Find where the given text appears and provide that cell's center as [x, y] coordinate. 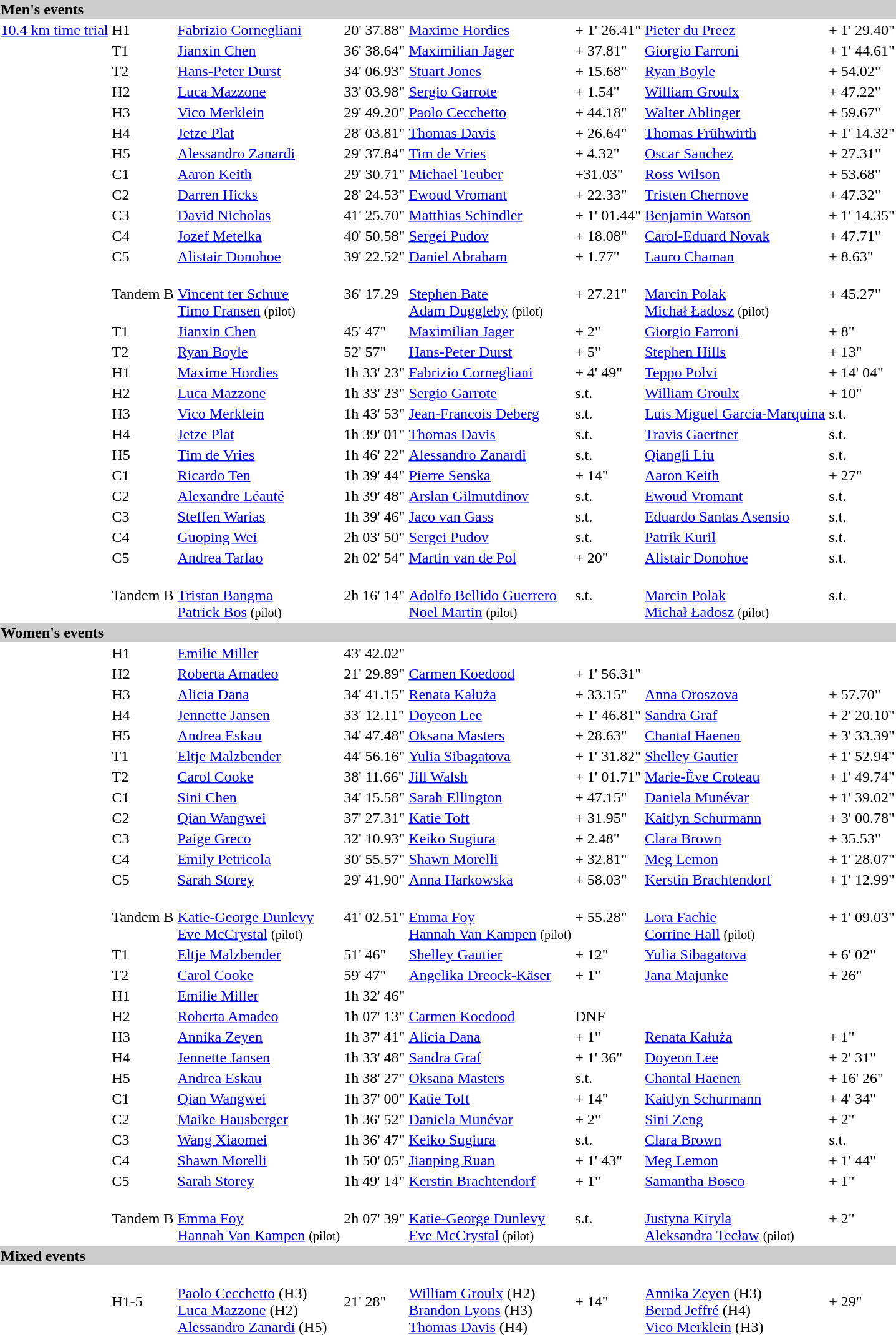
36' 38.64" [374, 51]
+ 31.95" [609, 818]
Ricardo Ten [259, 475]
+ 10" [862, 393]
Teppo Polvi [735, 372]
+ 3' 33.39" [862, 735]
38' 11.66" [374, 777]
Maike Hausberger [259, 1119]
+ 44.18" [609, 112]
+ 1' 29.40" [862, 30]
+ 55.28" [609, 917]
+ 12" [609, 954]
Stephen BateAdam Duggleby (pilot) [490, 294]
Arslan Gilmutdinov [490, 496]
+ 1' 56.31" [609, 674]
44' 56.16" [374, 756]
1h 39' 48" [374, 496]
1h 43' 53" [374, 414]
43' 42.02" [374, 653]
+ 47.71" [862, 236]
20' 37.88" [374, 30]
+ 2' 31" [862, 1057]
Mixed events [448, 1256]
+ 1' 44" [862, 1160]
+ 47.32" [862, 195]
34' 41.15" [374, 694]
32' 10.93" [374, 838]
Anna Oroszova [735, 694]
Jill Walsh [490, 777]
Ross Wilson [735, 174]
+ 8" [862, 331]
+ 1' 52.94" [862, 756]
Stuart Jones [490, 71]
DNF [609, 1016]
29' 49.20" [374, 112]
Andrea Tarlao [259, 558]
29' 41.90" [374, 880]
+ 35.53" [862, 838]
41' 25.70" [374, 215]
+ 33.15" [609, 694]
1h 39' 01" [374, 434]
30' 55.57" [374, 859]
1h 37' 41" [374, 1037]
Walter Ablinger [735, 112]
Paolo Cecchetto [490, 112]
2h 16' 14" [374, 595]
+ 4.32" [609, 153]
Paige Greco [259, 838]
Angelika Dreock-Käser [490, 975]
Travis Gaertner [735, 434]
+ 2.48" [609, 838]
+ 1' 44.61" [862, 51]
Pierre Senska [490, 475]
+ 4' 49" [609, 372]
+ 1.77" [609, 256]
29' 30.71" [374, 174]
33' 12.11" [374, 715]
2h 07' 39" [374, 1218]
+ 53.68" [862, 174]
Jianping Ruan [490, 1160]
Alexandre Léauté [259, 496]
+ 2' 20.10" [862, 715]
Emily Petricola [259, 859]
1h 50' 05" [374, 1160]
Pieter du Preez [735, 30]
Tristen Chernove [735, 195]
34' 06.93" [374, 71]
Patrik Kuril [735, 537]
1h 36' 47" [374, 1140]
45' 47" [374, 331]
Guoping Wei [259, 537]
+ 1' 14.32" [862, 133]
Steffen Warias [259, 517]
29' 37.84" [374, 153]
+ 32.81" [609, 859]
51' 46" [374, 954]
Marie-Ève Croteau [735, 777]
Benjamin Watson [735, 215]
+ 26" [862, 975]
2h 03' 50" [374, 537]
Jean-Francois Deberg [490, 414]
+ 1.54" [609, 92]
+ 37.81" [609, 51]
David Nicholas [259, 215]
Lauro Chaman [735, 256]
Michael Teuber [490, 174]
+ 1' 46.81" [609, 715]
Stephen Hills [735, 352]
+ 3' 00.78" [862, 818]
+ 59.67" [862, 112]
Carol-Eduard Novak [735, 236]
+ 5" [609, 352]
Adolfo Bellido GuerreroNoel Martin (pilot) [490, 595]
1h 39' 44" [374, 475]
Justyna KirylaAleksandra Tecław (pilot) [735, 1218]
+ 1' 31.82" [609, 756]
+ 1' 09.03" [862, 917]
34' 47.48" [374, 735]
Vincent ter SchureTimo Fransen (pilot) [259, 294]
+ 26.64" [609, 133]
1h 07' 13" [374, 1016]
1h 39' 46" [374, 517]
36' 17.29 [374, 294]
59' 47" [374, 975]
+ 6' 02" [862, 954]
21' 29.89" [374, 674]
Daniel Abraham [490, 256]
+ 1' 26.41" [609, 30]
+ 27" [862, 475]
+ 1' 49.74" [862, 777]
33' 03.98" [374, 92]
37' 27.31" [374, 818]
1h 46' 22" [374, 455]
+ 1' 01.71" [609, 777]
34' 15.58" [374, 797]
Samantha Bosco [735, 1181]
Jaco van Gass [490, 517]
41' 02.51" [374, 917]
+ 58.03" [609, 880]
1h 33' 48" [374, 1057]
+ 13" [862, 352]
+ 1' 39.02" [862, 797]
1h 32' 46" [374, 996]
+ 28.63" [609, 735]
+ 27.21" [609, 294]
+ 15.68" [609, 71]
Men's events [448, 9]
+ 1' 12.99" [862, 880]
+ 57.70" [862, 694]
+ 14' 04" [862, 372]
39' 22.52" [374, 256]
40' 50.58" [374, 236]
Sarah Ellington [490, 797]
Women's events [448, 633]
Sini Zeng [735, 1119]
+ 47.22" [862, 92]
+ 45.27" [862, 294]
1h 49' 14" [374, 1181]
Sini Chen [259, 797]
+ 1' 36" [609, 1057]
+ 4' 34" [862, 1099]
+ 1' 28.07" [862, 859]
Lora FachieCorrine Hall (pilot) [735, 917]
10.4 km time trial [55, 30]
Jana Majunke [735, 975]
Martin van de Pol [490, 558]
Matthias Schindler [490, 215]
1h 37' 00" [374, 1099]
+31.03" [609, 174]
52' 57" [374, 352]
Qiangli Liu [735, 455]
+ 47.15" [609, 797]
Luis Miguel García-Marquina [735, 414]
Thomas Frühwirth [735, 133]
2h 02' 54" [374, 558]
Eduardo Santas Asensio [735, 517]
28' 03.81" [374, 133]
Wang Xiaomei [259, 1140]
+ 1' 43" [609, 1160]
Annika Zeyen [259, 1037]
1h 38' 27" [374, 1078]
Tristan BangmaPatrick Bos (pilot) [259, 595]
+ 54.02" [862, 71]
Anna Harkowska [490, 880]
+ 22.33" [609, 195]
Jozef Metelka [259, 236]
+ 18.08" [609, 236]
+ 8.63" [862, 256]
+ 1' 01.44" [609, 215]
+ 27.31" [862, 153]
28' 24.53" [374, 195]
Darren Hicks [259, 195]
1h 36' 52" [374, 1119]
+ 20" [609, 558]
+ 1' 14.35" [862, 215]
Oscar Sanchez [735, 153]
+ 16' 26" [862, 1078]
